Return [X, Y] of the center of cell containing provided text 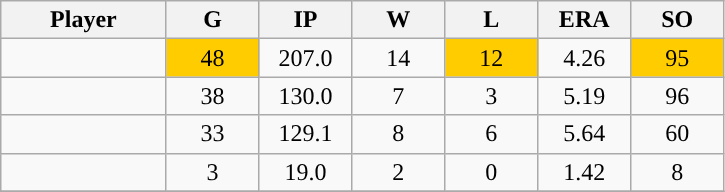
G [212, 20]
5.64 [584, 134]
96 [678, 96]
SO [678, 20]
129.1 [306, 134]
W [398, 20]
Player [84, 20]
48 [212, 58]
14 [398, 58]
ERA [584, 20]
1.42 [584, 172]
6 [492, 134]
60 [678, 134]
95 [678, 58]
2 [398, 172]
12 [492, 58]
130.0 [306, 96]
5.19 [584, 96]
L [492, 20]
4.26 [584, 58]
33 [212, 134]
0 [492, 172]
207.0 [306, 58]
19.0 [306, 172]
38 [212, 96]
IP [306, 20]
7 [398, 96]
